Determine the [X, Y] coordinate at the center of the cell enclosing the given text.  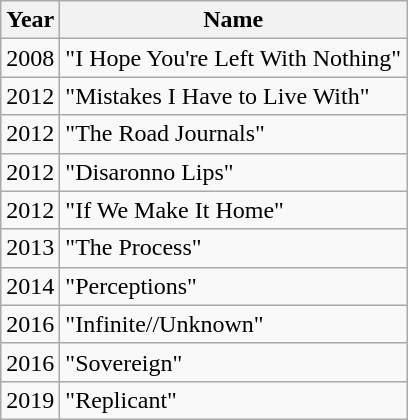
2013 [30, 248]
"Sovereign" [234, 362]
"Disaronno Lips" [234, 172]
"I Hope You're Left With Nothing" [234, 58]
Name [234, 20]
Year [30, 20]
"Infinite//Unknown" [234, 324]
"Replicant" [234, 400]
2019 [30, 400]
"The Road Journals" [234, 134]
"Mistakes I Have to Live With" [234, 96]
"The Process" [234, 248]
2008 [30, 58]
"Perceptions" [234, 286]
"If We Make It Home" [234, 210]
2014 [30, 286]
